Identify which cell holds the provided text, then report its (x, y) central coordinate. 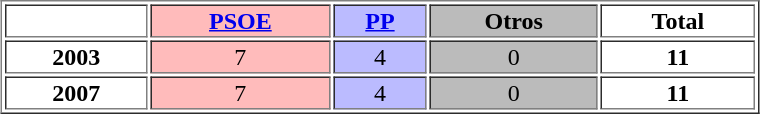
PP (380, 20)
2007 (76, 92)
Total (678, 20)
2003 (76, 56)
PSOE (240, 20)
Otros (514, 20)
